Scan for the cell matching the given text and deliver its [X, Y] coordinate at center. 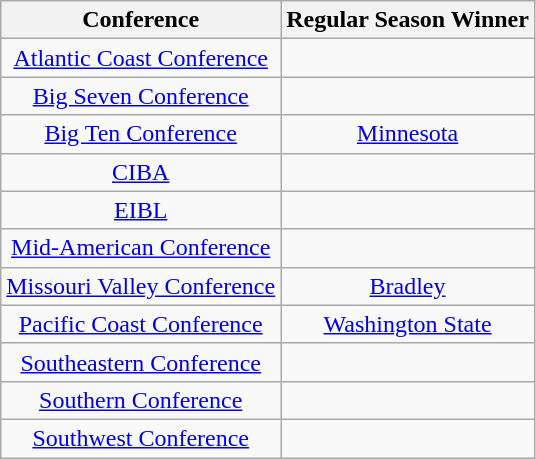
Pacific Coast Conference [141, 324]
Atlantic Coast Conference [141, 58]
EIBL [141, 210]
Big Seven Conference [141, 96]
Missouri Valley Conference [141, 286]
Minnesota [408, 134]
Washington State [408, 324]
Conference [141, 20]
Southeastern Conference [141, 362]
Regular Season Winner [408, 20]
Southwest Conference [141, 438]
Bradley [408, 286]
CIBA [141, 172]
Big Ten Conference [141, 134]
Mid-American Conference [141, 248]
Southern Conference [141, 400]
